Identify which cell holds the provided text, then report its [x, y] central coordinate. 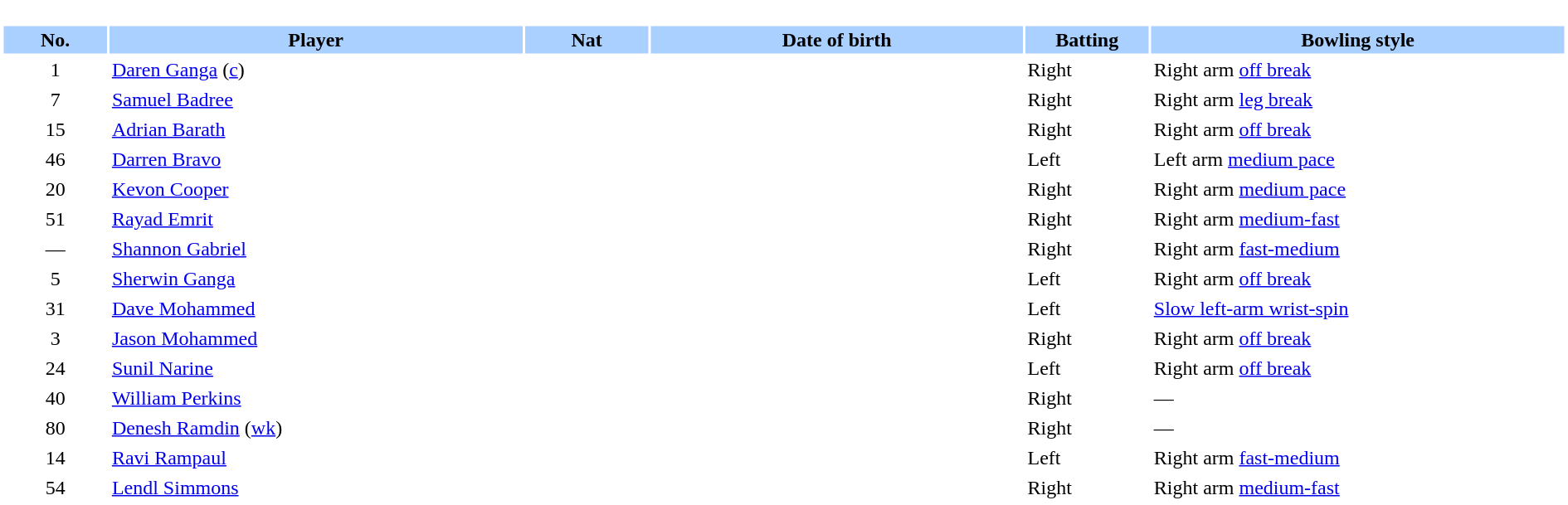
7 [55, 100]
3 [55, 338]
Nat [586, 40]
Right arm leg break [1358, 100]
24 [55, 368]
Jason Mohammed [316, 338]
Daren Ganga (c) [316, 70]
15 [55, 129]
Slow left-arm wrist-spin [1358, 308]
Darren Bravo [316, 159]
Batting [1087, 40]
20 [55, 189]
31 [55, 308]
Sherwin Ganga [316, 279]
Player [316, 40]
Left arm medium pace [1358, 159]
Right arm medium pace [1358, 189]
80 [55, 428]
Samuel Badree [316, 100]
Lendl Simmons [316, 488]
40 [55, 398]
Adrian Barath [316, 129]
51 [55, 219]
Dave Mohammed [316, 308]
Denesh Ramdin (wk) [316, 428]
Sunil Narine [316, 368]
Shannon Gabriel [316, 249]
Ravi Rampaul [316, 458]
1 [55, 70]
William Perkins [316, 398]
Rayad Emrit [316, 219]
54 [55, 488]
14 [55, 458]
Bowling style [1358, 40]
Kevon Cooper [316, 189]
No. [55, 40]
5 [55, 279]
Date of birth [837, 40]
46 [55, 159]
